Locate the cell with the specified text and output its [X, Y] center coordinate. 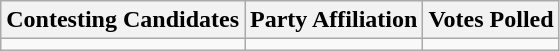
Party Affiliation [334, 20]
Votes Polled [491, 20]
Contesting Candidates [123, 20]
